Search for the cell housing the specified text and yield its (X, Y) center coordinate. 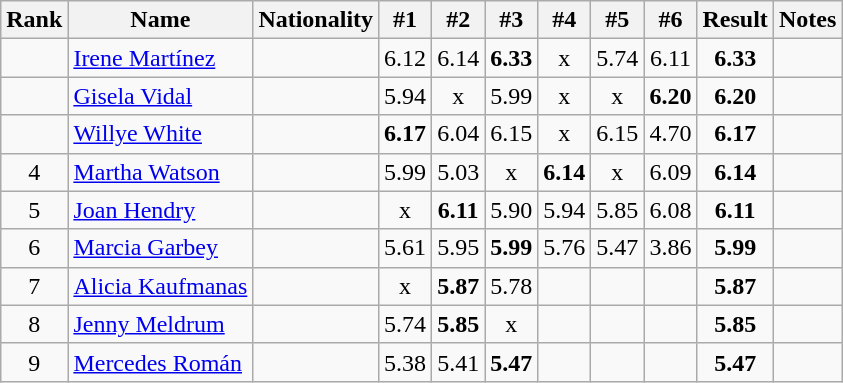
Irene Martínez (160, 58)
Rank (34, 20)
6.04 (458, 134)
5.03 (458, 172)
8 (34, 324)
5.61 (406, 248)
6.12 (406, 58)
Joan Hendry (160, 210)
6 (34, 248)
5.41 (458, 362)
Mercedes Román (160, 362)
Marcia Garbey (160, 248)
6.09 (670, 172)
Name (160, 20)
#6 (670, 20)
6.08 (670, 210)
Gisela Vidal (160, 96)
5.90 (512, 210)
5 (34, 210)
5.95 (458, 248)
Jenny Meldrum (160, 324)
4.70 (670, 134)
Martha Watson (160, 172)
9 (34, 362)
Willye White (160, 134)
Result (735, 20)
5.76 (564, 248)
#2 (458, 20)
3.86 (670, 248)
#3 (512, 20)
#4 (564, 20)
7 (34, 286)
#1 (406, 20)
4 (34, 172)
5.38 (406, 362)
#5 (618, 20)
5.78 (512, 286)
Notes (807, 20)
Alicia Kaufmanas (160, 286)
Nationality (316, 20)
